Output the (x, y) coordinate of the center of the cell containing the given text.  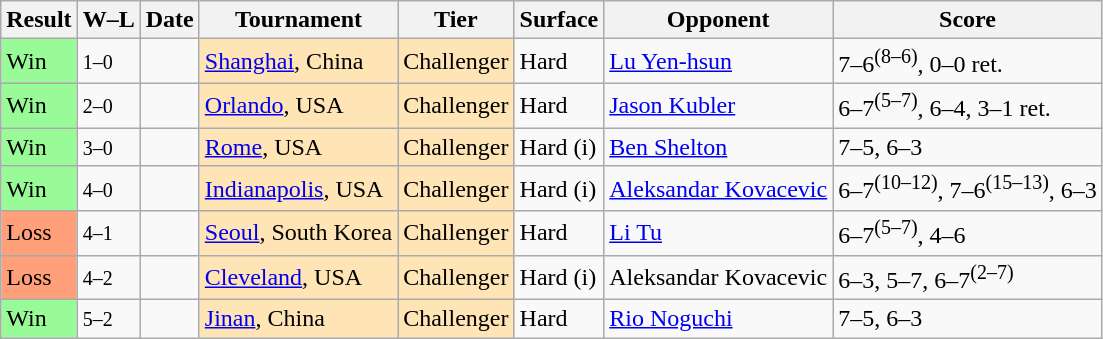
6–7(10–12), 7–6(15–13), 6–3 (968, 188)
Rio Noguchi (718, 319)
Ben Shelton (718, 147)
Opponent (718, 20)
Seoul, South Korea (298, 234)
Date (170, 20)
Cleveland, USA (298, 278)
Jason Kubler (718, 106)
W–L (108, 20)
Result (39, 20)
Shanghai, China (298, 62)
Orlando, USA (298, 106)
6–7(5–7), 4–6 (968, 234)
5–2 (108, 319)
1–0 (108, 62)
Tier (456, 20)
Surface (559, 20)
Jinan, China (298, 319)
6–7(5–7), 6–4, 3–1 ret. (968, 106)
Li Tu (718, 234)
2–0 (108, 106)
4–1 (108, 234)
6–3, 5–7, 6–7(2–7) (968, 278)
4–0 (108, 188)
Rome, USA (298, 147)
Score (968, 20)
7–6(8–6), 0–0 ret. (968, 62)
Lu Yen-hsun (718, 62)
4–2 (108, 278)
Tournament (298, 20)
3–0 (108, 147)
Indianapolis, USA (298, 188)
